Capture the cell that displays the provided text and extract its (x, y) central coordinate. 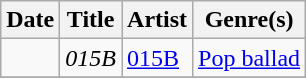
Genre(s) (250, 20)
Pop ballad (250, 58)
Date (30, 20)
Artist (158, 20)
Title (91, 20)
